Return [x, y] of the center of cell containing provided text 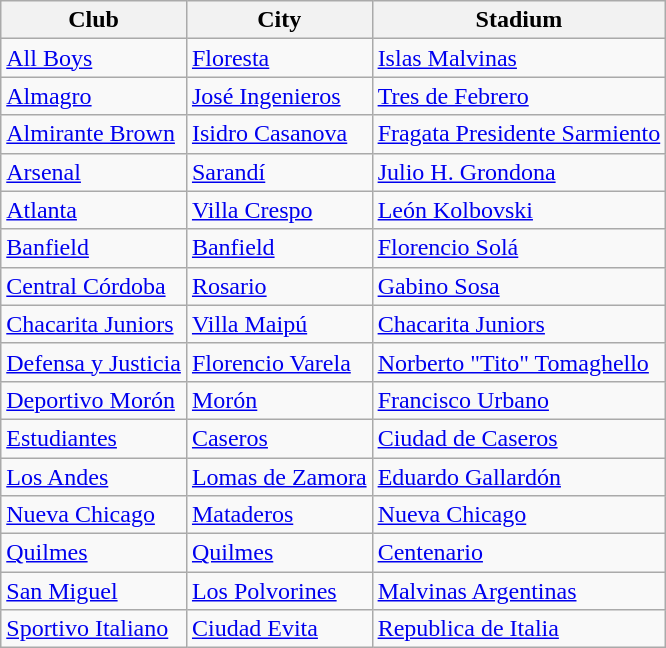
Villa Maipú [279, 324]
Almirante Brown [94, 134]
Francisco Urbano [519, 400]
Deportivo Morón [94, 400]
Islas Malvinas [519, 58]
Julio H. Grondona [519, 172]
Los Andes [94, 477]
Estudiantes [94, 438]
Florencio Varela [279, 362]
Stadium [519, 20]
Atlanta [94, 210]
Morón [279, 400]
Defensa y Justicia [94, 362]
Tres de Febrero [519, 96]
Villa Crespo [279, 210]
Malvinas Argentinas [519, 591]
Gabino Sosa [519, 286]
Republica de Italia [519, 629]
Isidro Casanova [279, 134]
Fragata Presidente Sarmiento [519, 134]
Los Polvorines [279, 591]
Floresta [279, 58]
Rosario [279, 286]
Almagro [94, 96]
Sarandí [279, 172]
Centenario [519, 553]
San Miguel [94, 591]
José Ingenieros [279, 96]
Ciudad Evita [279, 629]
Lomas de Zamora [279, 477]
Caseros [279, 438]
Ciudad de Caseros [519, 438]
City [279, 20]
Central Córdoba [94, 286]
Eduardo Gallardón [519, 477]
León Kolbovski [519, 210]
Florencio Solá [519, 248]
Sportivo Italiano [94, 629]
Arsenal [94, 172]
Club [94, 20]
Norberto "Tito" Tomaghello [519, 362]
All Boys [94, 58]
Mataderos [279, 515]
